Search for the cell housing the specified text and yield its [x, y] center coordinate. 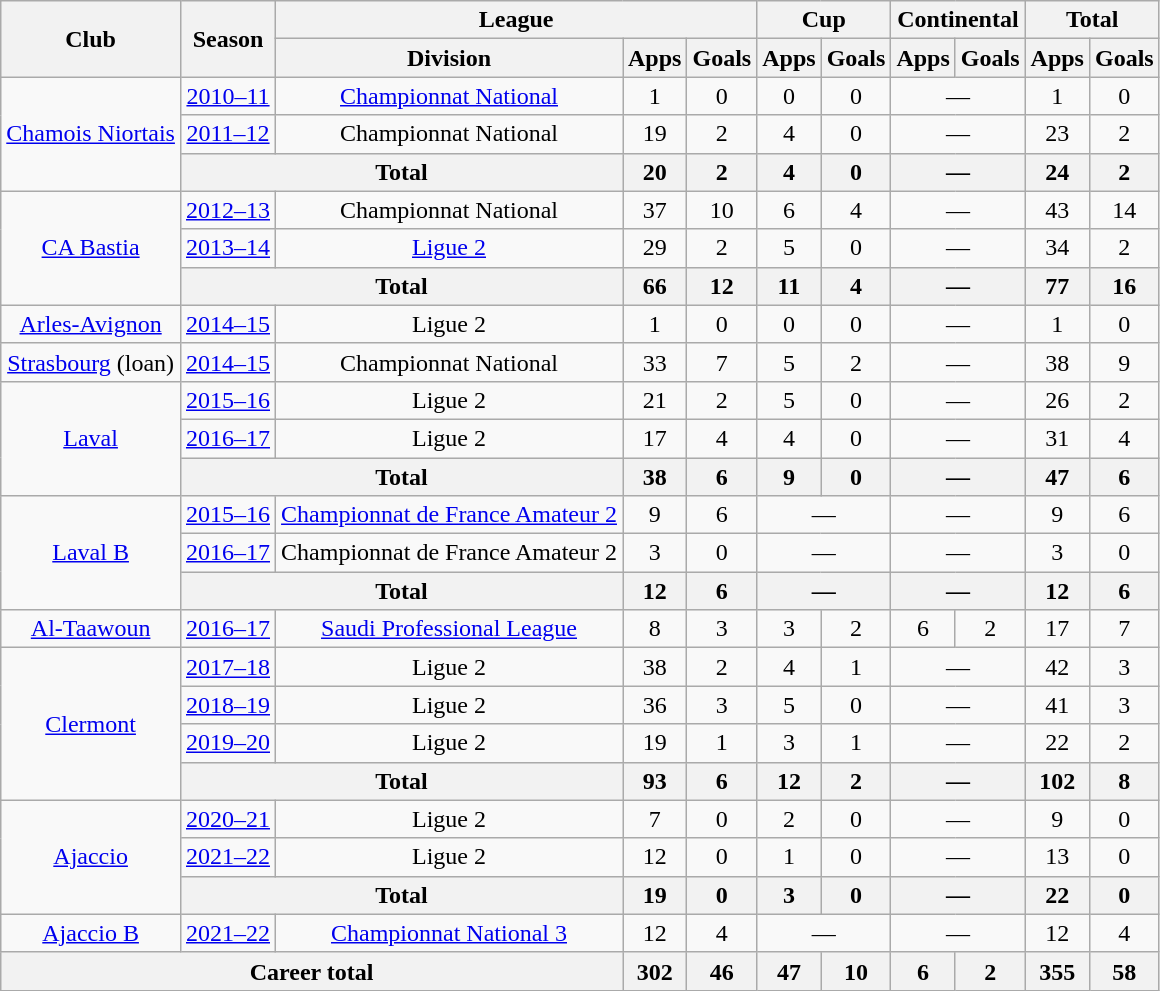
Career total [312, 971]
Division [450, 58]
Club [91, 39]
2011–12 [228, 134]
2017–18 [228, 667]
2012–13 [228, 210]
Laval B [91, 553]
58 [1124, 971]
36 [654, 705]
37 [654, 210]
23 [1057, 134]
302 [654, 971]
Championnat National 3 [450, 933]
2018–19 [228, 705]
29 [654, 248]
Arles-Avignon [91, 324]
Clermont [91, 724]
2020–21 [228, 819]
Cup [824, 20]
93 [654, 781]
31 [1057, 438]
26 [1057, 400]
34 [1057, 248]
24 [1057, 172]
Al-Taawoun [91, 629]
Chamois Niortais [91, 134]
2013–14 [228, 248]
33 [654, 362]
102 [1057, 781]
43 [1057, 210]
66 [654, 286]
Saudi Professional League [450, 629]
16 [1124, 286]
20 [654, 172]
42 [1057, 667]
Ajaccio [91, 857]
Ajaccio B [91, 933]
21 [654, 400]
2019–20 [228, 743]
11 [789, 286]
League [516, 20]
41 [1057, 705]
14 [1124, 210]
Continental [958, 20]
Strasbourg (loan) [91, 362]
13 [1057, 857]
77 [1057, 286]
2010–11 [228, 96]
Laval [91, 438]
355 [1057, 971]
CA Bastia [91, 248]
Season [228, 39]
46 [722, 971]
